Capture the cell that displays the provided text and extract its (X, Y) central coordinate. 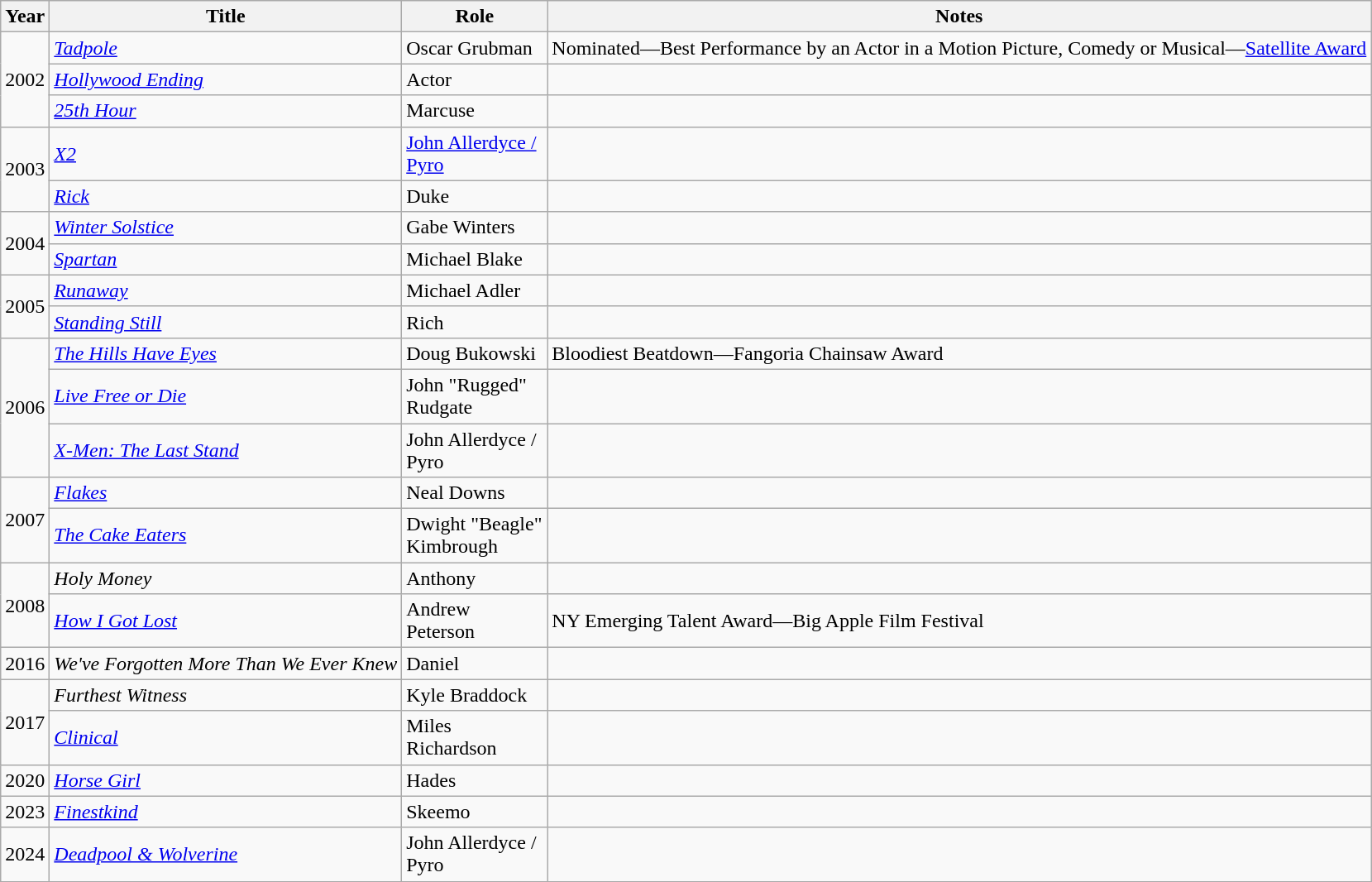
Rich (475, 322)
25th Hour (226, 111)
Neal Downs (475, 493)
Nominated—Best Performance by an Actor in a Motion Picture, Comedy or Musical—Satellite Award (959, 48)
Andrew Peterson (475, 621)
Spartan (226, 259)
Doug Bukowski (475, 353)
Flakes (226, 493)
Michael Adler (475, 290)
Michael Blake (475, 259)
Actor (475, 79)
2008 (25, 606)
Skeemo (475, 812)
2007 (25, 520)
How I Got Lost (226, 621)
2004 (25, 243)
Dwight "Beagle" Kimbrough (475, 536)
Daniel (475, 664)
2024 (25, 854)
Marcuse (475, 111)
2002 (25, 79)
2023 (25, 812)
NY Emerging Talent Award—Big Apple Film Festival (959, 621)
Standing Still (226, 322)
Tadpole (226, 48)
2020 (25, 780)
The Hills Have Eyes (226, 353)
Kyle Braddock (475, 695)
Horse Girl (226, 780)
Year (25, 17)
Duke (475, 196)
2006 (25, 407)
Winter Solstice (226, 228)
X-Men: The Last Stand (226, 450)
2016 (25, 664)
We've Forgotten More Than We Ever Knew (226, 664)
X2 (226, 154)
Hades (475, 780)
John "Rugged" Rudgate (475, 395)
Gabe Winters (475, 228)
The Cake Eaters (226, 536)
Rick (226, 196)
Role (475, 17)
Clinical (226, 738)
Runaway (226, 290)
Finestkind (226, 812)
Live Free or Die (226, 395)
Furthest Witness (226, 695)
Title (226, 17)
2005 (25, 306)
Bloodiest Beatdown—Fangoria Chainsaw Award (959, 353)
Oscar Grubman (475, 48)
2003 (25, 169)
Hollywood Ending (226, 79)
Deadpool & Wolverine (226, 854)
Notes (959, 17)
Anthony (475, 578)
2017 (25, 721)
Miles Richardson (475, 738)
Holy Money (226, 578)
